Provide the (x, y) coordinate of the cell's center where the given text is located.  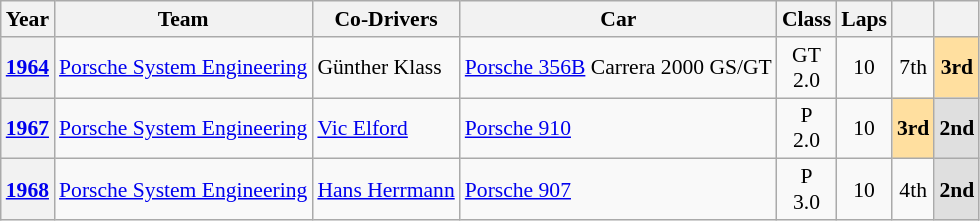
1967 (28, 128)
Porsche 910 (618, 128)
Porsche 907 (618, 190)
1964 (28, 68)
Team (183, 19)
Laps (864, 19)
GT2.0 (806, 68)
Car (618, 19)
Co-Drivers (386, 19)
P2.0 (806, 128)
1968 (28, 190)
Year (28, 19)
Hans Herrmann (386, 190)
Porsche 356B Carrera 2000 GS/GT (618, 68)
Günther Klass (386, 68)
Class (806, 19)
4th (914, 190)
Vic Elford (386, 128)
7th (914, 68)
P3.0 (806, 190)
